Extract the [x, y] coordinate from the center of the cell holding the provided text.  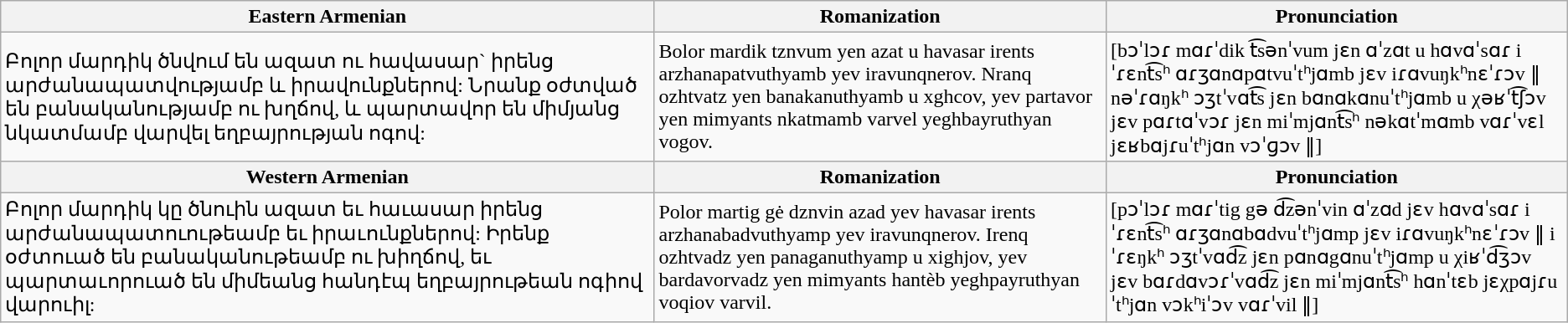
Eastern Armenian [328, 17]
Western Armenian [328, 177]
